Find where the given text appears and provide that cell's center as (x, y) coordinate. 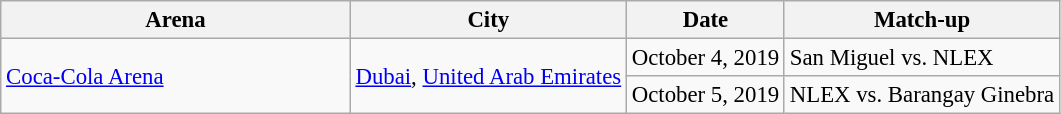
Arena (176, 20)
Coca-Cola Arena (176, 76)
Match-up (922, 20)
October 4, 2019 (705, 58)
Dubai, United Arab Emirates (488, 76)
San Miguel vs. NLEX (922, 58)
NLEX vs. Barangay Ginebra (922, 95)
Date (705, 20)
City (488, 20)
October 5, 2019 (705, 95)
